From the cell containing the given text, extract its center point as (x, y) coordinate. 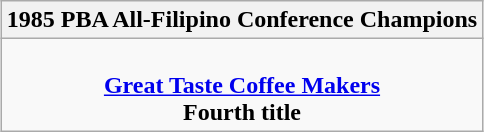
1985 PBA All-Filipino Conference Champions (242, 20)
Great Taste Coffee Makers Fourth title (242, 85)
